Return the [x, y] coordinate for the center point of the cell that contains the specified text.  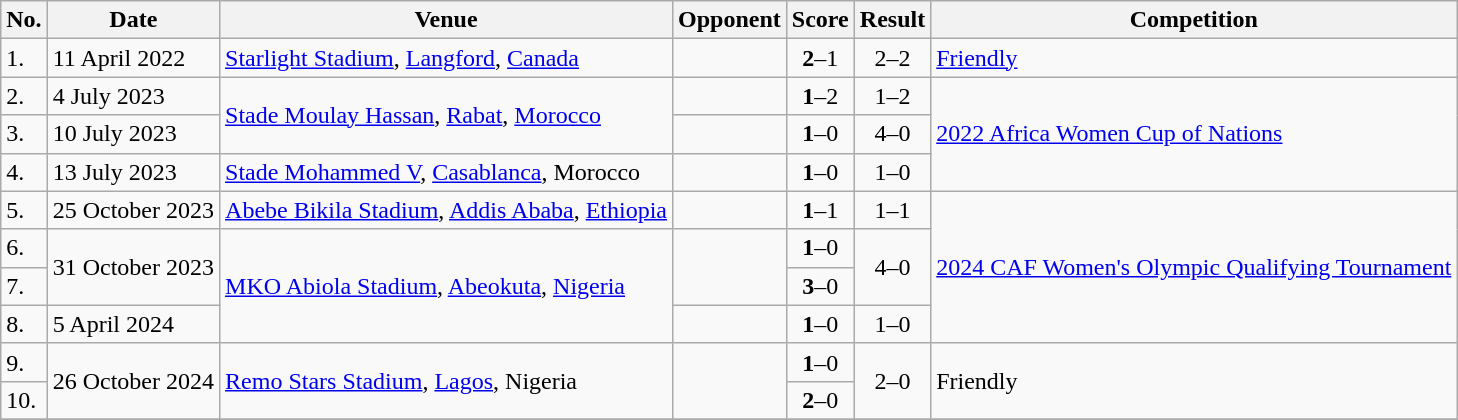
Stade Mohammed V, Casablanca, Morocco [446, 172]
26 October 2024 [133, 381]
5 April 2024 [133, 324]
6. [24, 248]
Competition [1194, 20]
1. [24, 58]
Starlight Stadium, Langford, Canada [446, 58]
3. [24, 134]
2–2 [892, 58]
Venue [446, 20]
31 October 2023 [133, 267]
Score [820, 20]
3–0 [820, 286]
MKO Abiola Stadium, Abeokuta, Nigeria [446, 286]
13 July 2023 [133, 172]
Date [133, 20]
2022 Africa Women Cup of Nations [1194, 134]
8. [24, 324]
11 April 2022 [133, 58]
10 July 2023 [133, 134]
2–1 [820, 58]
Result [892, 20]
No. [24, 20]
2. [24, 96]
25 October 2023 [133, 210]
4. [24, 172]
Opponent [730, 20]
7. [24, 286]
5. [24, 210]
4 July 2023 [133, 96]
Remo Stars Stadium, Lagos, Nigeria [446, 381]
Stade Moulay Hassan, Rabat, Morocco [446, 115]
Abebe Bikila Stadium, Addis Ababa, Ethiopia [446, 210]
10. [24, 400]
9. [24, 362]
2024 CAF Women's Olympic Qualifying Tournament [1194, 267]
